Return the [x, y] coordinate for the center point of the cell that contains the specified text.  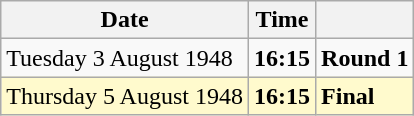
Tuesday 3 August 1948 [125, 58]
Thursday 5 August 1948 [125, 96]
Round 1 [365, 58]
Date [125, 20]
Time [282, 20]
Final [365, 96]
